Determine the (x, y) coordinate at the center of the cell enclosing the given text.  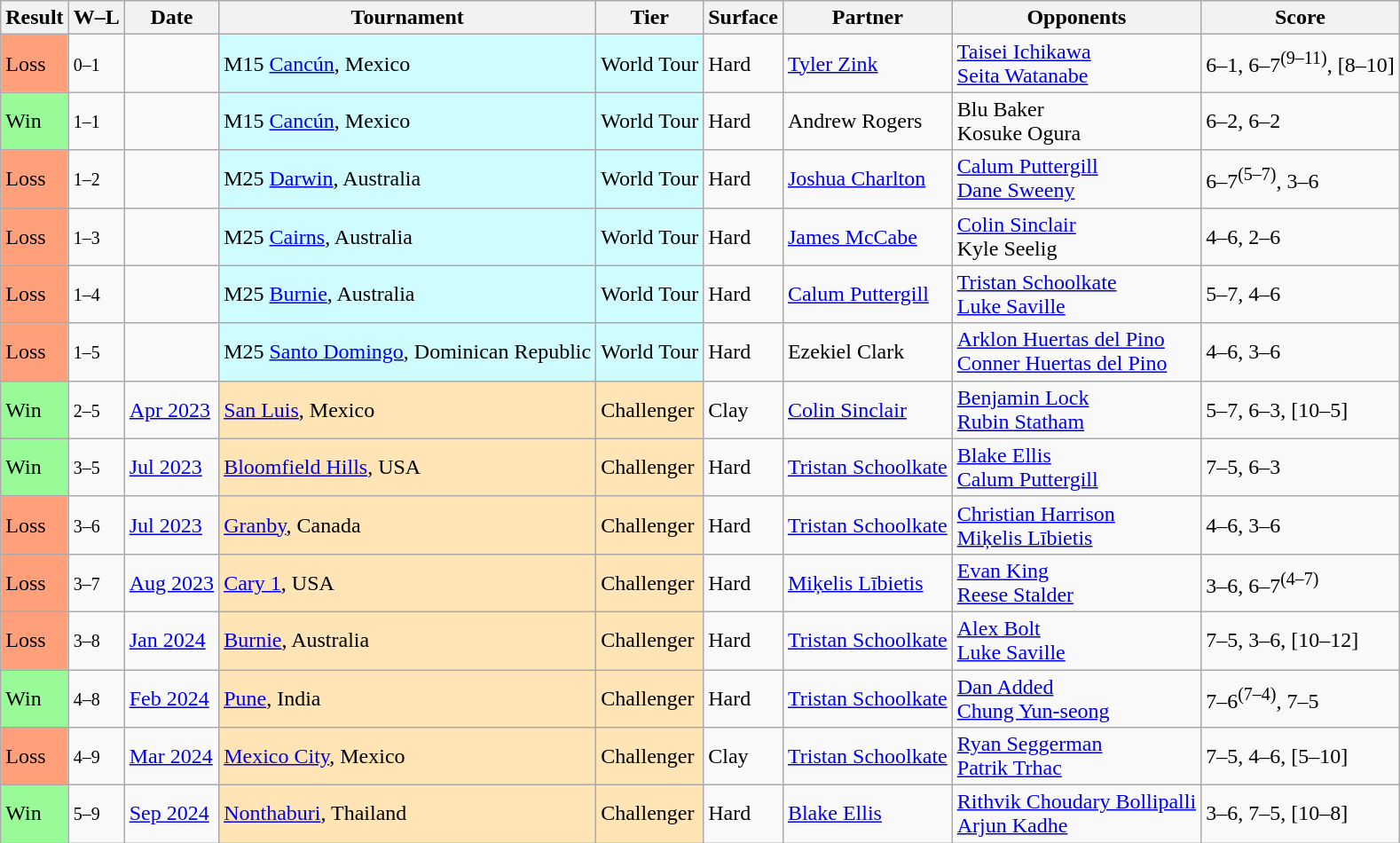
M25 Darwin, Australia (408, 179)
Colin Sinclair Kyle Seelig (1076, 236)
Sep 2024 (171, 815)
7–5, 6–3 (1301, 467)
Mar 2024 (171, 756)
7–5, 4–6, [5–10] (1301, 756)
Tournament (408, 18)
Nonthaburi, Thailand (408, 815)
Miķelis Lībietis (868, 582)
Bloomfield Hills, USA (408, 467)
Benjamin Lock Rubin Statham (1076, 410)
Colin Sinclair (868, 410)
3–6, 6–7(4–7) (1301, 582)
3–6, 7–5, [10–8] (1301, 815)
Mexico City, Mexico (408, 756)
M25 Burnie, Australia (408, 295)
Arklon Huertas del Pino Conner Huertas del Pino (1076, 351)
M25 Cairns, Australia (408, 236)
Dan Added Chung Yun-seong (1076, 697)
3–5 (96, 467)
M25 Santo Domingo, Dominican Republic (408, 351)
Calum Puttergill (868, 295)
Score (1301, 18)
1–2 (96, 179)
4–9 (96, 756)
Alex Bolt Luke Saville (1076, 641)
Cary 1, USA (408, 582)
1–1 (96, 121)
Taisei Ichikawa Seita Watanabe (1076, 64)
3–8 (96, 641)
6–1, 6–7(9–11), [8–10] (1301, 64)
Joshua Charlton (868, 179)
W–L (96, 18)
3–6 (96, 525)
6–7(5–7), 3–6 (1301, 179)
Date (171, 18)
Surface (743, 18)
Tyler Zink (868, 64)
Jan 2024 (171, 641)
Tristan Schoolkate Luke Saville (1076, 295)
Calum Puttergill Dane Sweeny (1076, 179)
2–5 (96, 410)
1–3 (96, 236)
Opponents (1076, 18)
Pune, India (408, 697)
5–7, 4–6 (1301, 295)
James McCabe (868, 236)
Blake Ellis (868, 815)
1–4 (96, 295)
Tier (649, 18)
Result (35, 18)
5–9 (96, 815)
Ezekiel Clark (868, 351)
7–5, 3–6, [10–12] (1301, 641)
Evan King Reese Stalder (1076, 582)
3–7 (96, 582)
4–8 (96, 697)
Granby, Canada (408, 525)
Burnie, Australia (408, 641)
Blu Baker Kosuke Ogura (1076, 121)
San Luis, Mexico (408, 410)
6–2, 6–2 (1301, 121)
0–1 (96, 64)
Aug 2023 (171, 582)
5–7, 6–3, [10–5] (1301, 410)
1–5 (96, 351)
7–6(7–4), 7–5 (1301, 697)
Partner (868, 18)
Feb 2024 (171, 697)
Rithvik Choudary Bollipalli Arjun Kadhe (1076, 815)
Andrew Rogers (868, 121)
4–6, 2–6 (1301, 236)
Blake Ellis Calum Puttergill (1076, 467)
Christian Harrison Miķelis Lībietis (1076, 525)
Ryan Seggerman Patrik Trhac (1076, 756)
Apr 2023 (171, 410)
